From the cell containing the given text, extract its center point as (X, Y) coordinate. 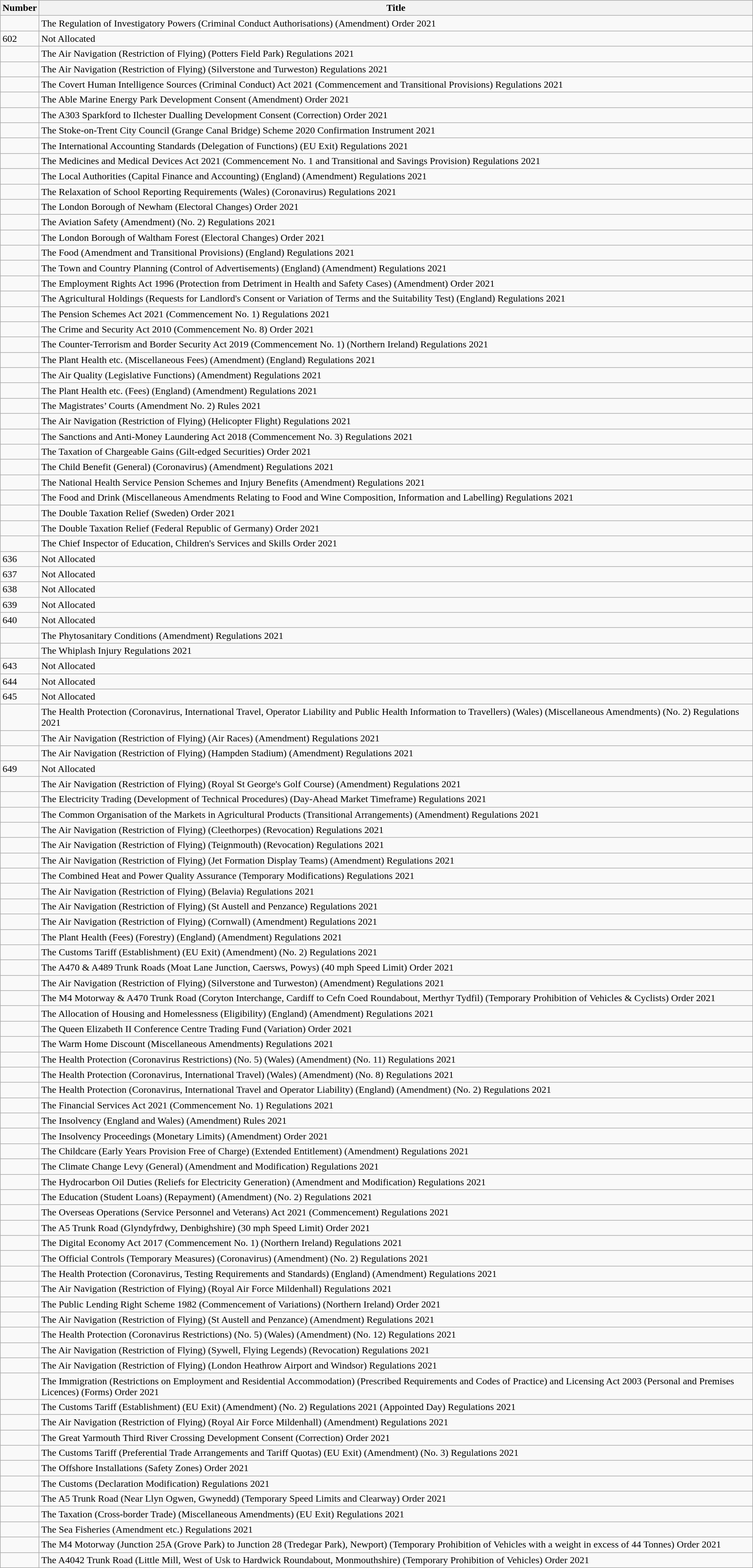
The Aviation Safety (Amendment) (No. 2) Regulations 2021 (396, 222)
The Food (Amendment and Transitional Provisions) (England) Regulations 2021 (396, 253)
637 (20, 574)
The Air Navigation (Restriction of Flying) (Potters Field Park) Regulations 2021 (396, 54)
The Taxation (Cross-border Trade) (Miscellaneous Amendments) (EU Exit) Regulations 2021 (396, 1514)
643 (20, 666)
The Air Navigation (Restriction of Flying) (London Heathrow Airport and Windsor) Regulations 2021 (396, 1365)
The Air Navigation (Restriction of Flying) (St Austell and Penzance) Regulations 2021 (396, 906)
The Air Navigation (Restriction of Flying) (Jet Formation Display Teams) (Amendment) Regulations 2021 (396, 860)
The London Borough of Waltham Forest (Electoral Changes) Order 2021 (396, 238)
Number (20, 8)
640 (20, 620)
The Taxation of Chargeable Gains (Gilt-edged Securities) Order 2021 (396, 452)
The Air Navigation (Restriction of Flying) (Hampden Stadium) (Amendment) Regulations 2021 (396, 753)
The Insolvency (England and Wales) (Amendment) Rules 2021 (396, 1121)
The Combined Heat and Power Quality Assurance (Temporary Modifications) Regulations 2021 (396, 876)
The Employment Rights Act 1996 (Protection from Detriment in Health and Safety Cases) (Amendment) Order 2021 (396, 283)
The Customs Tariff (Establishment) (EU Exit) (Amendment) (No. 2) Regulations 2021 (Appointed Day) Regulations 2021 (396, 1407)
The Education (Student Loans) (Repayment) (Amendment) (No. 2) Regulations 2021 (396, 1197)
The Health Protection (Coronavirus Restrictions) (No. 5) (Wales) (Amendment) (No. 11) Regulations 2021 (396, 1059)
The Electricity Trading (Development of Technical Procedures) (Day-Ahead Market Timeframe) Regulations 2021 (396, 799)
The Air Navigation (Restriction of Flying) (Belavia) Regulations 2021 (396, 891)
645 (20, 697)
The Air Navigation (Restriction of Flying) (Air Races) (Amendment) Regulations 2021 (396, 738)
The Phytosanitary Conditions (Amendment) Regulations 2021 (396, 635)
The Climate Change Levy (General) (Amendment and Modification) Regulations 2021 (396, 1166)
The Whiplash Injury Regulations 2021 (396, 651)
The Insolvency Proceedings (Monetary Limits) (Amendment) Order 2021 (396, 1136)
The Air Navigation (Restriction of Flying) (Cleethorpes) (Revocation) Regulations 2021 (396, 830)
The Public Lending Right Scheme 1982 (Commencement of Variations) (Northern Ireland) Order 2021 (396, 1304)
The Air Navigation (Restriction of Flying) (Royal St George's Golf Course) (Amendment) Regulations 2021 (396, 784)
The A470 & A489 Trunk Roads (Moat Lane Junction, Caersws, Powys) (40 mph Speed Limit) Order 2021 (396, 968)
The Able Marine Energy Park Development Consent (Amendment) Order 2021 (396, 100)
The Stoke-on-Trent City Council (Grange Canal Bridge) Scheme 2020 Confirmation Instrument 2021 (396, 130)
The Offshore Installations (Safety Zones) Order 2021 (396, 1468)
The Air Navigation (Restriction of Flying) (Cornwall) (Amendment) Regulations 2021 (396, 922)
The Customs Tariff (Preferential Trade Arrangements and Tariff Quotas) (EU Exit) (Amendment) (No. 3) Regulations 2021 (396, 1453)
The Medicines and Medical Devices Act 2021 (Commencement No. 1 and Transitional and Savings Provision) Regulations 2021 (396, 161)
The Warm Home Discount (Miscellaneous Amendments) Regulations 2021 (396, 1044)
The Air Navigation (Restriction of Flying) (Royal Air Force Mildenhall) Regulations 2021 (396, 1289)
The Overseas Operations (Service Personnel and Veterans) Act 2021 (Commencement) Regulations 2021 (396, 1213)
The Crime and Security Act 2010 (Commencement No. 8) Order 2021 (396, 329)
The London Borough of Newham (Electoral Changes) Order 2021 (396, 207)
The Air Navigation (Restriction of Flying) (Silverstone and Turweston) Regulations 2021 (396, 69)
Title (396, 8)
The Hydrocarbon Oil Duties (Reliefs for Electricity Generation) (Amendment and Modification) Regulations 2021 (396, 1182)
The Child Benefit (General) (Coronavirus) (Amendment) Regulations 2021 (396, 467)
The A303 Sparkford to Ilchester Dualling Development Consent (Correction) Order 2021 (396, 115)
The Official Controls (Temporary Measures) (Coronavirus) (Amendment) (No. 2) Regulations 2021 (396, 1258)
The Queen Elizabeth II Conference Centre Trading Fund (Variation) Order 2021 (396, 1029)
The Magistrates’ Courts (Amendment No. 2) Rules 2021 (396, 406)
The Common Organisation of the Markets in Agricultural Products (Transitional Arrangements) (Amendment) Regulations 2021 (396, 815)
The A5 Trunk Road (Glyndyfrdwy, Denbighshire) (30 mph Speed Limit) Order 2021 (396, 1228)
The Childcare (Early Years Provision Free of Charge) (Extended Entitlement) (Amendment) Regulations 2021 (396, 1151)
The Air Navigation (Restriction of Flying) (Teignmouth) (Revocation) Regulations 2021 (396, 845)
The Customs Tariff (Establishment) (EU Exit) (Amendment) (No. 2) Regulations 2021 (396, 952)
649 (20, 769)
636 (20, 559)
The Plant Health (Fees) (Forestry) (England) (Amendment) Regulations 2021 (396, 937)
The Financial Services Act 2021 (Commencement No. 1) Regulations 2021 (396, 1105)
The Town and Country Planning (Control of Advertisements) (England) (Amendment) Regulations 2021 (396, 268)
The A5 Trunk Road (Near Llyn Ogwen, Gwynedd) (Temporary Speed Limits and Clearway) Order 2021 (396, 1499)
The International Accounting Standards (Delegation of Functions) (EU Exit) Regulations 2021 (396, 146)
The Agricultural Holdings (Requests for Landlord's Consent or Variation of Terms and the Suitability Test) (England) Regulations 2021 (396, 299)
The Health Protection (Coronavirus, International Travel and Operator Liability) (England) (Amendment) (No. 2) Regulations 2021 (396, 1090)
The Regulation of Investigatory Powers (Criminal Conduct Authorisations) (Amendment) Order 2021 (396, 23)
The Great Yarmouth Third River Crossing Development Consent (Correction) Order 2021 (396, 1437)
The Chief Inspector of Education, Children's Services and Skills Order 2021 (396, 544)
The Air Navigation (Restriction of Flying) (St Austell and Penzance) (Amendment) Regulations 2021 (396, 1320)
The Counter-Terrorism and Border Security Act 2019 (Commencement No. 1) (Northern Ireland) Regulations 2021 (396, 345)
The Health Protection (Coronavirus Restrictions) (No. 5) (Wales) (Amendment) (No. 12) Regulations 2021 (396, 1335)
602 (20, 39)
The Covert Human Intelligence Sources (Criminal Conduct) Act 2021 (Commencement and Transitional Provisions) Regulations 2021 (396, 84)
The A4042 Trunk Road (Little Mill, West of Usk to Hardwick Roundabout, Monmouthshire) (Temporary Prohibition of Vehicles) Order 2021 (396, 1560)
The Allocation of Housing and Homelessness (Eligibility) (England) (Amendment) Regulations 2021 (396, 1014)
The Plant Health etc. (Fees) (England) (Amendment) Regulations 2021 (396, 390)
The Sanctions and Anti-Money Laundering Act 2018 (Commencement No. 3) Regulations 2021 (396, 436)
644 (20, 681)
The Digital Economy Act 2017 (Commencement No. 1) (Northern Ireland) Regulations 2021 (396, 1243)
The Double Taxation Relief (Sweden) Order 2021 (396, 513)
The Health Protection (Coronavirus, Testing Requirements and Standards) (England) (Amendment) Regulations 2021 (396, 1274)
The National Health Service Pension Schemes and Injury Benefits (Amendment) Regulations 2021 (396, 482)
The Relaxation of School Reporting Requirements (Wales) (Coronavirus) Regulations 2021 (396, 192)
The Customs (Declaration Modification) Regulations 2021 (396, 1484)
The Air Navigation (Restriction of Flying) (Sywell, Flying Legends) (Revocation) Regulations 2021 (396, 1350)
The Double Taxation Relief (Federal Republic of Germany) Order 2021 (396, 528)
The Plant Health etc. (Miscellaneous Fees) (Amendment) (England) Regulations 2021 (396, 360)
The Air Quality (Legislative Functions) (Amendment) Regulations 2021 (396, 375)
638 (20, 589)
The Air Navigation (Restriction of Flying) (Silverstone and Turweston) (Amendment) Regulations 2021 (396, 983)
The Air Navigation (Restriction of Flying) (Helicopter Flight) Regulations 2021 (396, 421)
639 (20, 605)
The Local Authorities (Capital Finance and Accounting) (England) (Amendment) Regulations 2021 (396, 176)
The Pension Schemes Act 2021 (Commencement No. 1) Regulations 2021 (396, 314)
The Food and Drink (Miscellaneous Amendments Relating to Food and Wine Composition, Information and Labelling) Regulations 2021 (396, 498)
The Air Navigation (Restriction of Flying) (Royal Air Force Mildenhall) (Amendment) Regulations 2021 (396, 1422)
The Health Protection (Coronavirus, International Travel) (Wales) (Amendment) (No. 8) Regulations 2021 (396, 1075)
The Sea Fisheries (Amendment etc.) Regulations 2021 (396, 1529)
